Search for the cell housing the specified text and yield its (x, y) center coordinate. 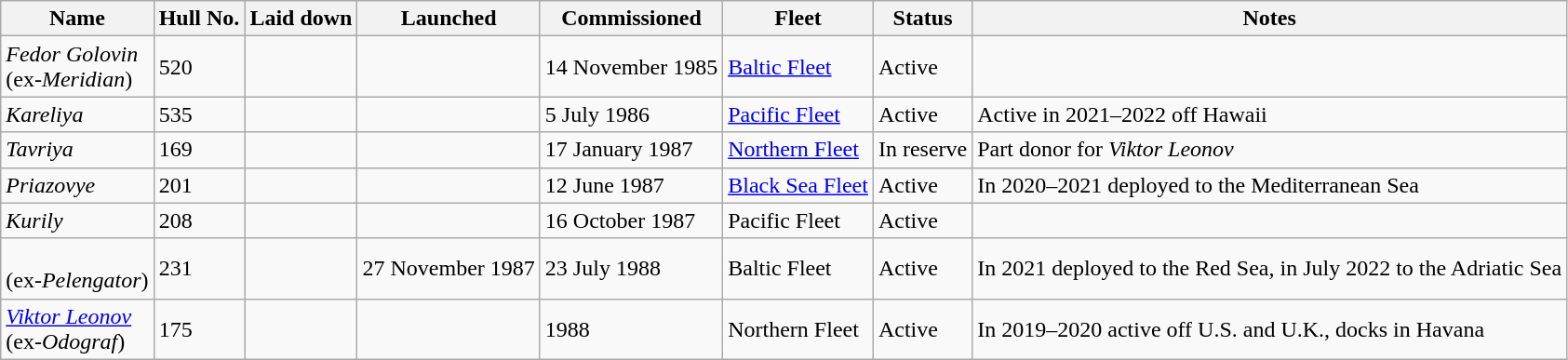
In 2020–2021 deployed to the Mediterranean Sea (1269, 185)
231 (199, 268)
520 (199, 67)
5 July 1986 (631, 114)
14 November 1985 (631, 67)
23 July 1988 (631, 268)
Priazovye (77, 185)
175 (199, 329)
Laid down (302, 19)
Commissioned (631, 19)
In 2019–2020 active off U.S. and U.K., docks in Havana (1269, 329)
27 November 1987 (449, 268)
Fleet (798, 19)
16 October 1987 (631, 220)
Tavriya (77, 150)
Kurily (77, 220)
Viktor Leonov(ex-Odograf) (77, 329)
(ex-Pelengator) (77, 268)
Launched (449, 19)
Part donor for Viktor Leonov (1269, 150)
12 June 1987 (631, 185)
Name (77, 19)
Fedor Golovin(ex-Meridian) (77, 67)
Hull No. (199, 19)
1988 (631, 329)
535 (199, 114)
201 (199, 185)
Black Sea Fleet (798, 185)
Kareliya (77, 114)
208 (199, 220)
In reserve (922, 150)
Active in 2021–2022 off Hawaii (1269, 114)
Notes (1269, 19)
Status (922, 19)
169 (199, 150)
17 January 1987 (631, 150)
In 2021 deployed to the Red Sea, in July 2022 to the Adriatic Sea (1269, 268)
